Determine the [x, y] coordinate at the center of the cell enclosing the given text.  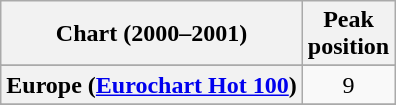
9 [348, 85]
Europe (Eurochart Hot 100) [152, 85]
Chart (2000–2001) [152, 34]
Peakposition [348, 34]
